Return the (X, Y) coordinate for the center point of the cell that contains the specified text.  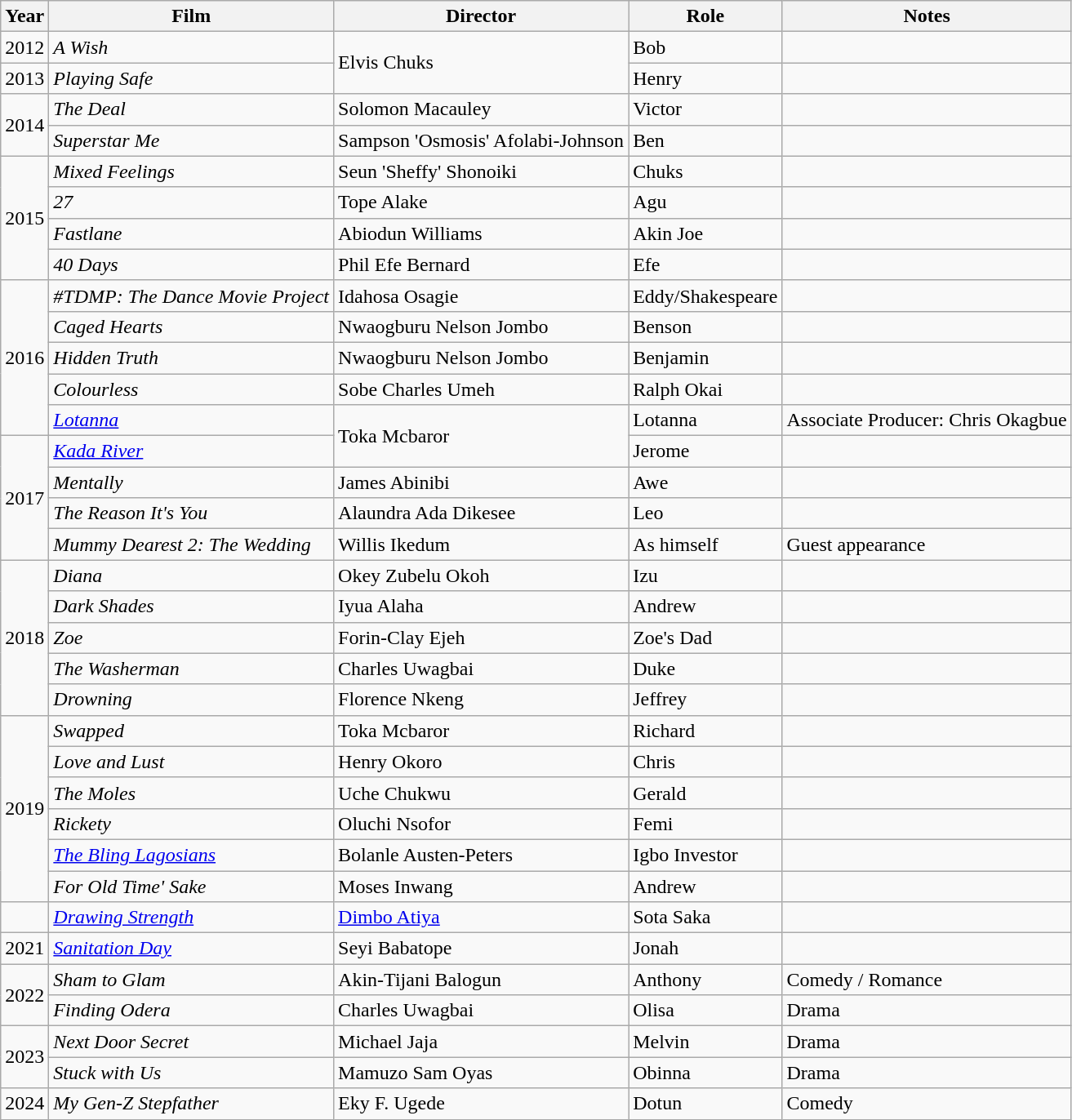
Mamuzo Sam Oyas (482, 1073)
Jeffrey (705, 700)
Alaundra Ada Dikesee (482, 513)
Olisa (705, 1011)
Awe (705, 482)
The Moles (191, 793)
Duke (705, 669)
Eky F. Ugede (482, 1104)
Henry Okoro (482, 762)
Guest appearance (927, 544)
#TDMP: The Dance Movie Project (191, 296)
My Gen-Z Stepfather (191, 1104)
The Deal (191, 109)
Benson (705, 327)
Leo (705, 513)
2024 (24, 1104)
Sobe Charles Umeh (482, 389)
Playing Safe (191, 78)
Uche Chukwu (482, 793)
Sanitation Day (191, 949)
2019 (24, 808)
For Old Time' Sake (191, 886)
2021 (24, 949)
Diana (191, 576)
Henry (705, 78)
Jonah (705, 949)
Hidden Truth (191, 358)
Zoe (191, 638)
Efe (705, 264)
Swapped (191, 731)
Associate Producer: Chris Okagbue (927, 420)
Jerome (705, 451)
Zoe's Dad (705, 638)
Next Door Secret (191, 1042)
Akin-Tijani Balogun (482, 980)
Mixed Feelings (191, 171)
The Bling Lagosians (191, 855)
Melvin (705, 1042)
Sham to Glam (191, 980)
Sampson 'Osmosis' Afolabi-Johnson (482, 140)
Colourless (191, 389)
Gerald (705, 793)
Role (705, 16)
Dotun (705, 1104)
Drowning (191, 700)
Richard (705, 731)
Eddy/Shakespeare (705, 296)
2022 (24, 995)
Chuks (705, 171)
Seyi Babatope (482, 949)
2016 (24, 358)
27 (191, 202)
2013 (24, 78)
Fastlane (191, 233)
Michael Jaja (482, 1042)
Comedy / Romance (927, 980)
Florence Nkeng (482, 700)
A Wish (191, 47)
Drawing Strength (191, 918)
Benjamin (705, 358)
Elvis Chuks (482, 63)
Moses Inwang (482, 886)
2014 (24, 125)
Mummy Dearest 2: The Wedding (191, 544)
Kada River (191, 451)
2018 (24, 638)
2023 (24, 1057)
2012 (24, 47)
Okey Zubelu Okoh (482, 576)
Igbo Investor (705, 855)
Solomon Macauley (482, 109)
Willis Ikedum (482, 544)
Akin Joe (705, 233)
Comedy (927, 1104)
Superstar Me (191, 140)
2015 (24, 218)
Love and Lust (191, 762)
Director (482, 16)
Agu (705, 202)
Caged Hearts (191, 327)
40 Days (191, 264)
Iyua Alaha (482, 607)
Bob (705, 47)
Idahosa Osagie (482, 296)
Sota Saka (705, 918)
Victor (705, 109)
Bolanle Austen-Peters (482, 855)
Oluchi Nsofor (482, 824)
Izu (705, 576)
The Washerman (191, 669)
Femi (705, 824)
Dimbo Atiya (482, 918)
Anthony (705, 980)
Stuck with Us (191, 1073)
James Abinibi (482, 482)
Ben (705, 140)
Finding Odera (191, 1011)
2017 (24, 498)
Mentally (191, 482)
Year (24, 16)
As himself (705, 544)
The Reason It's You (191, 513)
Phil Efe Bernard (482, 264)
Rickety (191, 824)
Forin-Clay Ejeh (482, 638)
Notes (927, 16)
Film (191, 16)
Ralph Okai (705, 389)
Obinna (705, 1073)
Dark Shades (191, 607)
Abiodun Williams (482, 233)
Seun 'Sheffy' Shonoiki (482, 171)
Tope Alake (482, 202)
Chris (705, 762)
